Search for the cell housing the specified text and yield its [x, y] center coordinate. 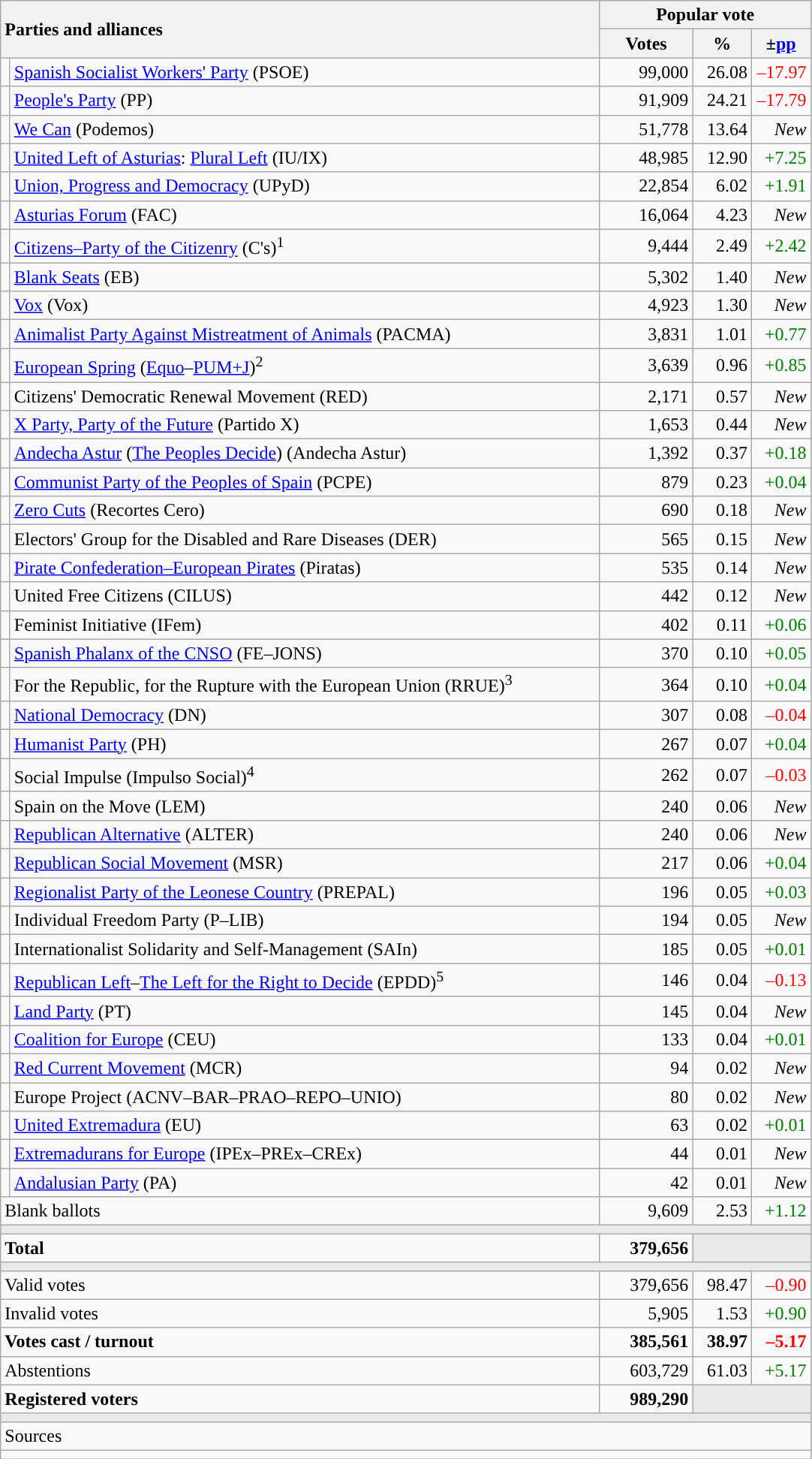
–0.90 [780, 1285]
Republican Left–The Left for the Right to Decide (EPDD)5 [305, 981]
1.40 [722, 277]
Spanish Phalanx of the CNSO (FE–JONS) [305, 653]
364 [646, 685]
0.08 [722, 716]
1.01 [722, 334]
Spanish Socialist Workers' Party (PSOE) [305, 72]
Individual Freedom Party (P–LIB) [305, 921]
Electors' Group for the Disabled and Rare Diseases (DER) [305, 539]
+1.12 [780, 1211]
442 [646, 596]
Europe Project (ACNV–BAR–PRAO–REPO–UNIO) [305, 1097]
146 [646, 981]
24.21 [722, 101]
38.97 [722, 1342]
+5.17 [780, 1370]
+0.90 [780, 1313]
535 [646, 568]
133 [646, 1039]
26.08 [722, 72]
0.23 [722, 482]
–0.04 [780, 716]
Invalid votes [300, 1313]
Blank Seats (EB) [305, 277]
+7.25 [780, 158]
Andecha Astur (The Peoples Decide) (Andecha Astur) [305, 454]
307 [646, 716]
98.47 [722, 1285]
80 [646, 1097]
1.30 [722, 306]
989,290 [646, 1399]
0.15 [722, 539]
1,392 [646, 454]
Total [300, 1248]
+2.42 [780, 246]
3,831 [646, 334]
145 [646, 1011]
22,854 [646, 186]
Union, Progress and Democracy (UPyD) [305, 186]
217 [646, 864]
Vox (Vox) [305, 306]
0.12 [722, 596]
+0.05 [780, 653]
0.11 [722, 625]
6.02 [722, 186]
9,609 [646, 1211]
Votes cast / turnout [300, 1342]
Sources [405, 1436]
Abstentions [300, 1370]
Andalusian Party (PA) [305, 1183]
61.03 [722, 1370]
–0.03 [780, 775]
Internationalist Solidarity and Self-Management (SAIn) [305, 949]
879 [646, 482]
Social Impulse (Impulso Social)4 [305, 775]
185 [646, 949]
Zero Cuts (Recortes Cero) [305, 511]
±pp [780, 44]
603,729 [646, 1370]
Registered voters [300, 1399]
Asturias Forum (FAC) [305, 215]
% [722, 44]
63 [646, 1126]
Citizens' Democratic Renewal Movement (RED) [305, 396]
0.37 [722, 454]
4,923 [646, 306]
262 [646, 775]
Popular vote [705, 15]
51,778 [646, 129]
267 [646, 744]
Red Current Movement (MCR) [305, 1068]
–17.79 [780, 101]
Blank ballots [300, 1211]
44 [646, 1154]
–17.97 [780, 72]
+0.77 [780, 334]
Communist Party of the Peoples of Spain (PCPE) [305, 482]
Votes [646, 44]
1,653 [646, 425]
United Left of Asturias: Plural Left (IU/IX) [305, 158]
0.14 [722, 568]
48,985 [646, 158]
16,064 [646, 215]
5,302 [646, 277]
Extremadurans for Europe (IPEx–PREx–CREx) [305, 1154]
+0.85 [780, 365]
99,000 [646, 72]
Coalition for Europe (CEU) [305, 1039]
91,909 [646, 101]
2.49 [722, 246]
+0.18 [780, 454]
0.18 [722, 511]
4.23 [722, 215]
13.64 [722, 129]
–5.17 [780, 1342]
Citizens–Party of the Citizenry (C's)1 [305, 246]
+0.03 [780, 892]
X Party, Party of the Future (Partido X) [305, 425]
0.44 [722, 425]
94 [646, 1068]
Animalist Party Against Mistreatment of Animals (PACMA) [305, 334]
1.53 [722, 1313]
690 [646, 511]
Republican Alternative (ALTER) [305, 834]
12.90 [722, 158]
+1.91 [780, 186]
National Democracy (DN) [305, 716]
2,171 [646, 396]
Humanist Party (PH) [305, 744]
565 [646, 539]
0.96 [722, 365]
194 [646, 921]
402 [646, 625]
Land Party (PT) [305, 1011]
Pirate Confederation–European Pirates (Piratas) [305, 568]
European Spring (Equo–PUM+J)2 [305, 365]
Republican Social Movement (MSR) [305, 864]
We Can (Podemos) [305, 129]
Feminist Initiative (IFem) [305, 625]
2.53 [722, 1211]
9,444 [646, 246]
For the Republic, for the Rupture with the European Union (RRUE)3 [305, 685]
People's Party (PP) [305, 101]
United Extremadura (EU) [305, 1126]
5,905 [646, 1313]
Spain on the Move (LEM) [305, 806]
370 [646, 653]
Valid votes [300, 1285]
United Free Citizens (CILUS) [305, 596]
196 [646, 892]
+0.06 [780, 625]
42 [646, 1183]
3,639 [646, 365]
385,561 [646, 1342]
Parties and alliances [300, 29]
Regionalist Party of the Leonese Country (PREPAL) [305, 892]
–0.13 [780, 981]
0.57 [722, 396]
